Determine the [X, Y] coordinate at the center of the cell enclosing the given text.  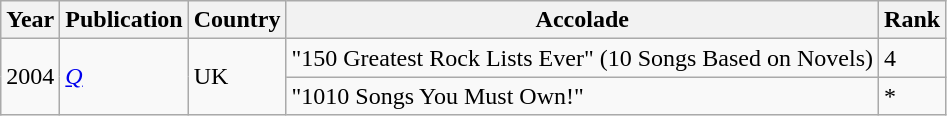
"1010 Songs You Must Own!" [582, 96]
Year [30, 20]
4 [912, 58]
2004 [30, 77]
Publication [124, 20]
Country [237, 20]
* [912, 96]
Rank [912, 20]
Q [124, 77]
UK [237, 77]
Accolade [582, 20]
"150 Greatest Rock Lists Ever" (10 Songs Based on Novels) [582, 58]
